Capture the cell that displays the provided text and extract its [X, Y] central coordinate. 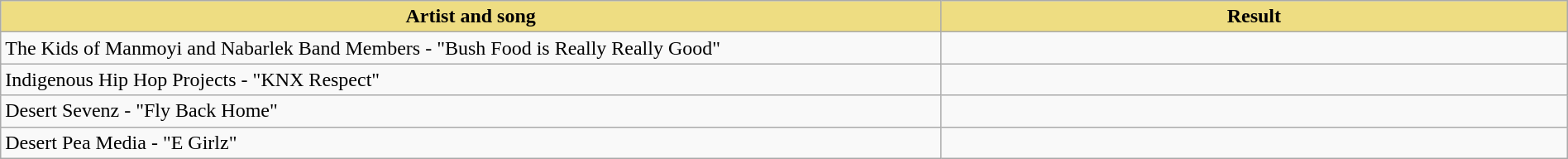
Artist and song [471, 17]
Desert Pea Media - "E Girlz" [471, 142]
Indigenous Hip Hop Projects - "KNX Respect" [471, 79]
The Kids of Manmoyi and Nabarlek Band Members - "Bush Food is Really Really Good" [471, 48]
Result [1254, 17]
Desert Sevenz - "Fly Back Home" [471, 111]
